From the cell containing the given text, extract its center point as (X, Y) coordinate. 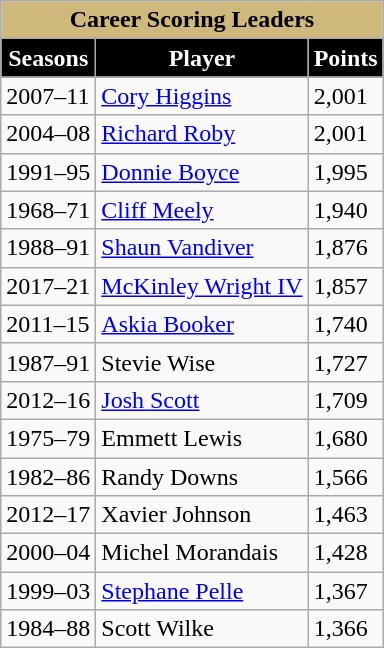
2012–16 (48, 400)
1,709 (346, 400)
Seasons (48, 58)
Points (346, 58)
1,566 (346, 477)
Cory Higgins (202, 96)
2017–21 (48, 286)
2012–17 (48, 515)
Xavier Johnson (202, 515)
2000–04 (48, 553)
1,857 (346, 286)
Scott Wilke (202, 629)
Emmett Lewis (202, 438)
Cliff Meely (202, 210)
McKinley Wright IV (202, 286)
1,940 (346, 210)
Donnie Boyce (202, 172)
1,428 (346, 553)
1999–03 (48, 591)
1984–88 (48, 629)
1,876 (346, 248)
1991–95 (48, 172)
Richard Roby (202, 134)
Askia Booker (202, 324)
Michel Morandais (202, 553)
1987–91 (48, 362)
1,463 (346, 515)
1968–71 (48, 210)
Player (202, 58)
2007–11 (48, 96)
Stephane Pelle (202, 591)
1975–79 (48, 438)
1,740 (346, 324)
1,680 (346, 438)
Stevie Wise (202, 362)
2004–08 (48, 134)
1,366 (346, 629)
Shaun Vandiver (202, 248)
Josh Scott (202, 400)
1,995 (346, 172)
1982–86 (48, 477)
Career Scoring Leaders (192, 20)
1,367 (346, 591)
1,727 (346, 362)
Randy Downs (202, 477)
2011–15 (48, 324)
1988–91 (48, 248)
